Output the (X, Y) coordinate of the center of the cell containing the given text.  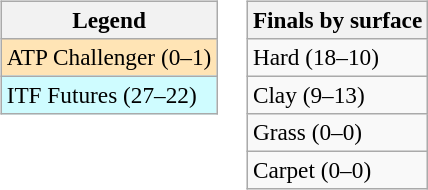
ITF Futures (27–22) (108, 95)
Legend (108, 20)
ATP Challenger (0–1) (108, 57)
Grass (0–0) (337, 133)
Hard (18–10) (337, 57)
Carpet (0–0) (337, 171)
Finals by surface (337, 20)
Clay (9–13) (337, 95)
